From the cell containing the given text, extract its center point as [X, Y] coordinate. 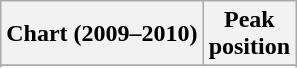
Peakposition [249, 34]
Chart (2009–2010) [102, 34]
